Extract the [x, y] coordinate from the center of the cell holding the provided text.  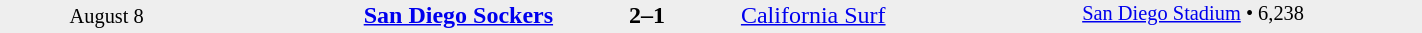
San Diego Sockers [384, 15]
San Diego Stadium • 6,238 [1252, 16]
California Surf [910, 15]
2–1 [648, 15]
August 8 [106, 16]
